Locate the cell with the specified text and output its [x, y] center coordinate. 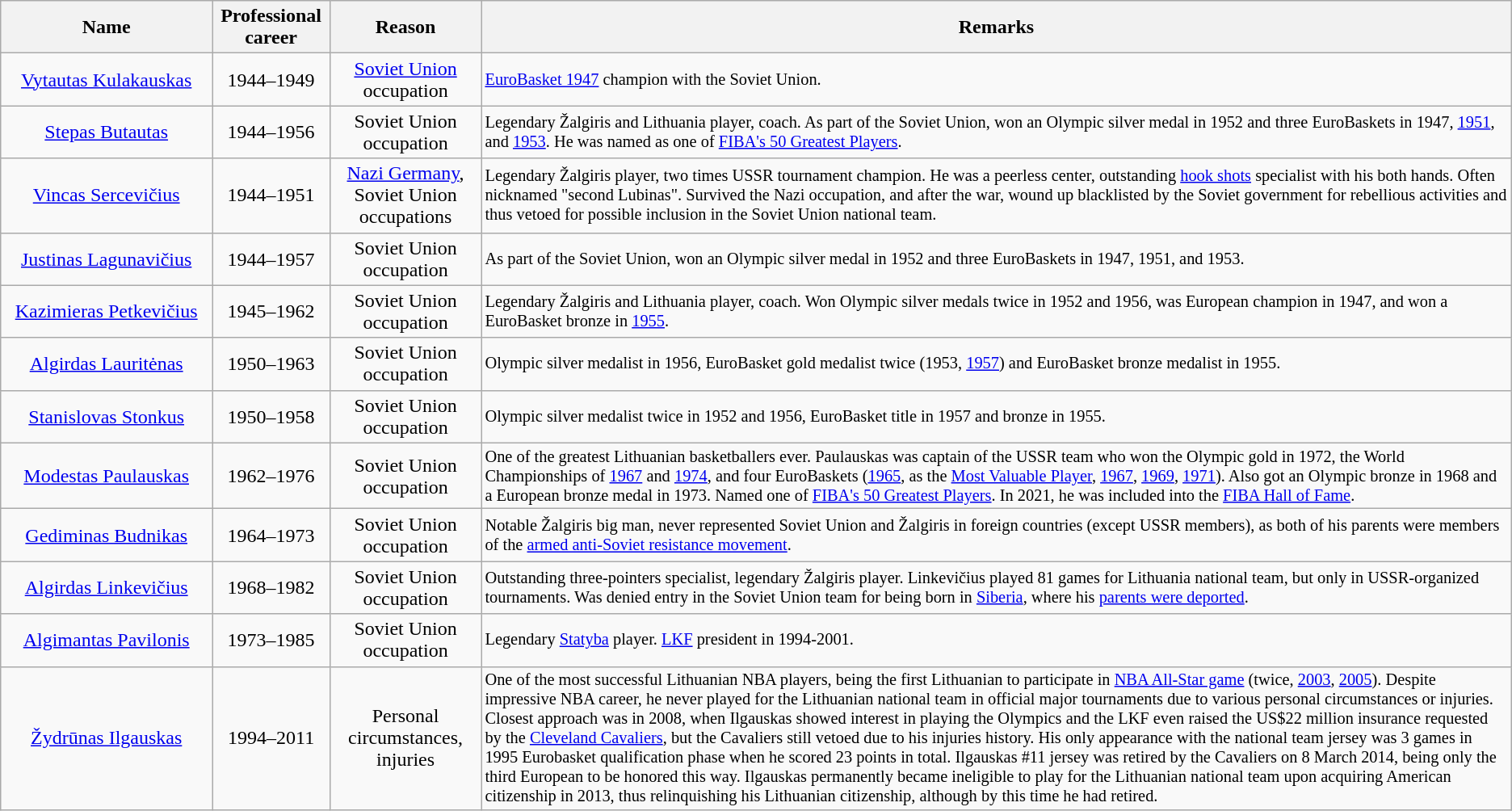
Remarks [997, 27]
Justinas Lagunavičius [107, 258]
Algimantas Pavilonis [107, 640]
1964–1973 [271, 535]
1950–1963 [271, 363]
Stanislovas Stonkus [107, 417]
1944–1956 [271, 132]
Olympic silver medalist twice in 1952 and 1956, EuroBasket title in 1957 and bronze in 1955. [997, 417]
Vytautas Kulakauskas [107, 79]
1945–1962 [271, 312]
Gediminas Budnikas [107, 535]
1962–1976 [271, 476]
Professional career [271, 27]
Personal circumstances, injuries [405, 738]
1968–1982 [271, 588]
As part of the Soviet Union, won an Olympic silver medal in 1952 and three EuroBaskets in 1947, 1951, and 1953. [997, 258]
Algirdas Lauritėnas [107, 363]
1944–1949 [271, 79]
Stepas Butautas [107, 132]
1944–1951 [271, 195]
1950–1958 [271, 417]
1973–1985 [271, 640]
EuroBasket 1947 champion with the Soviet Union. [997, 79]
Name [107, 27]
Algirdas Linkevičius [107, 588]
Kazimieras Petkevičius [107, 312]
Nazi Germany, Soviet Union occupations [405, 195]
1944–1957 [271, 258]
Vincas Sercevičius [107, 195]
Žydrūnas Ilgauskas [107, 738]
Reason [405, 27]
1994–2011 [271, 738]
Legendary Statyba player. LKF president in 1994-2001. [997, 640]
Olympic silver medalist in 1956, EuroBasket gold medalist twice (1953, 1957) and EuroBasket bronze medalist in 1955. [997, 363]
Modestas Paulauskas [107, 476]
